Pinpoint the cell where the given text exists, returning its (x, y) midpoint coordinate. 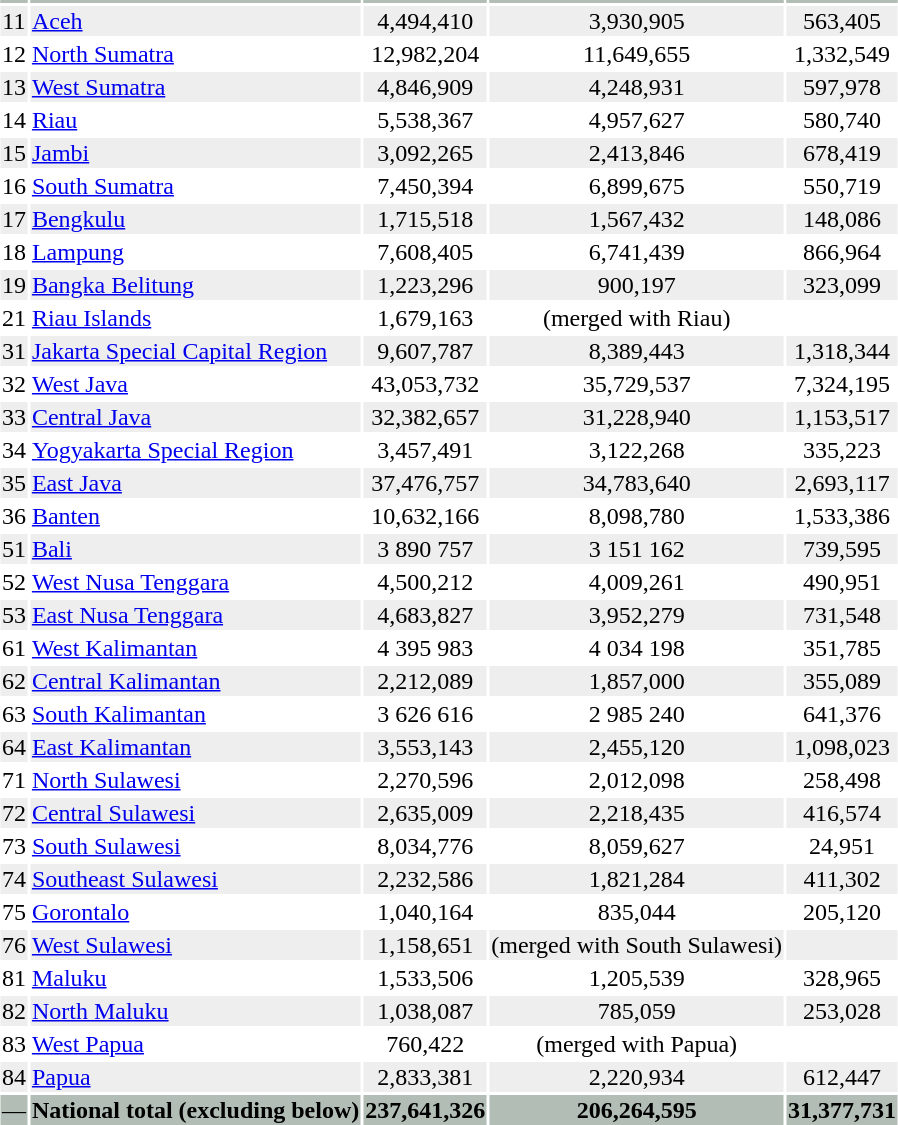
3,092,265 (426, 153)
18 (14, 252)
75 (14, 912)
South Sumatra (195, 186)
2,693,117 (842, 483)
4,846,909 (426, 87)
1,158,651 (426, 945)
2,833,381 (426, 1077)
35 (14, 483)
14 (14, 120)
(merged with Riau) (637, 318)
Central Kalimantan (195, 681)
63 (14, 714)
3,553,143 (426, 747)
12 (14, 54)
7,450,394 (426, 186)
3,457,491 (426, 450)
36 (14, 516)
National total (excluding below) (195, 1110)
8,098,780 (637, 516)
335,223 (842, 450)
84 (14, 1077)
148,086 (842, 219)
33 (14, 417)
Gorontalo (195, 912)
7,324,195 (842, 384)
2 985 240 (637, 714)
1,679,163 (426, 318)
43,053,732 (426, 384)
4,957,627 (637, 120)
Bengkulu (195, 219)
19 (14, 285)
73 (14, 846)
16 (14, 186)
6,741,439 (637, 252)
678,419 (842, 153)
2,212,089 (426, 681)
253,028 (842, 1011)
31 (14, 351)
Riau (195, 120)
900,197 (637, 285)
237,641,326 (426, 1110)
2,012,098 (637, 780)
1,038,087 (426, 1011)
West Papua (195, 1044)
Southeast Sulawesi (195, 879)
61 (14, 648)
4,494,410 (426, 21)
3 151 162 (637, 549)
32 (14, 384)
32,382,657 (426, 417)
835,044 (637, 912)
351,785 (842, 648)
51 (14, 549)
760,422 (426, 1044)
72 (14, 813)
Lampung (195, 252)
82 (14, 1011)
9,607,787 (426, 351)
8,059,627 (637, 846)
3 626 616 (426, 714)
10,632,166 (426, 516)
2,218,435 (637, 813)
West Nusa Tenggara (195, 582)
— (14, 1110)
11,649,655 (637, 54)
Aceh (195, 21)
1,821,284 (637, 879)
2,413,846 (637, 153)
11 (14, 21)
739,595 (842, 549)
6,899,675 (637, 186)
South Kalimantan (195, 714)
5,538,367 (426, 120)
4,683,827 (426, 615)
Central Java (195, 417)
1,567,432 (637, 219)
1,318,344 (842, 351)
4 395 983 (426, 648)
North Maluku (195, 1011)
12,982,204 (426, 54)
Papua (195, 1077)
1,040,164 (426, 912)
328,965 (842, 978)
1,715,518 (426, 219)
34 (14, 450)
1,098,023 (842, 747)
3,930,905 (637, 21)
35,729,537 (637, 384)
52 (14, 582)
1,223,296 (426, 285)
355,089 (842, 681)
1,533,386 (842, 516)
411,302 (842, 879)
13 (14, 87)
580,740 (842, 120)
West Sumatra (195, 87)
2,232,586 (426, 879)
785,059 (637, 1011)
24,951 (842, 846)
7,608,405 (426, 252)
3,952,279 (637, 615)
Yogyakarta Special Region (195, 450)
2,220,934 (637, 1077)
8,034,776 (426, 846)
866,964 (842, 252)
1,205,539 (637, 978)
3,122,268 (637, 450)
Riau Islands (195, 318)
612,447 (842, 1077)
31,228,940 (637, 417)
31,377,731 (842, 1110)
15 (14, 153)
8,389,443 (637, 351)
South Sulawesi (195, 846)
East Kalimantan (195, 747)
East Nusa Tenggara (195, 615)
34,783,640 (637, 483)
416,574 (842, 813)
4 034 198 (637, 648)
Central Sulawesi (195, 813)
West Sulawesi (195, 945)
76 (14, 945)
2,270,596 (426, 780)
Banten (195, 516)
4,500,212 (426, 582)
Bali (195, 549)
2,455,120 (637, 747)
258,498 (842, 780)
490,951 (842, 582)
323,099 (842, 285)
71 (14, 780)
21 (14, 318)
North Sulawesi (195, 780)
731,548 (842, 615)
2,635,009 (426, 813)
3 890 757 (426, 549)
17 (14, 219)
1,332,549 (842, 54)
4,248,931 (637, 87)
Jambi (195, 153)
597,978 (842, 87)
Bangka Belitung (195, 285)
East Java (195, 483)
1,857,000 (637, 681)
74 (14, 879)
(merged with South Sulawesi) (637, 945)
62 (14, 681)
641,376 (842, 714)
(merged with Papua) (637, 1044)
1,153,517 (842, 417)
64 (14, 747)
West Java (195, 384)
81 (14, 978)
205,120 (842, 912)
53 (14, 615)
Maluku (195, 978)
4,009,261 (637, 582)
563,405 (842, 21)
550,719 (842, 186)
37,476,757 (426, 483)
83 (14, 1044)
206,264,595 (637, 1110)
Jakarta Special Capital Region (195, 351)
West Kalimantan (195, 648)
1,533,506 (426, 978)
North Sumatra (195, 54)
